Scan for the cell matching the given text and deliver its [X, Y] coordinate at center. 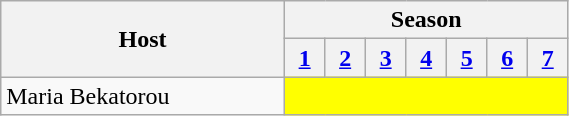
2 [345, 58]
1 [304, 58]
Season [426, 20]
Maria Bekatorou [143, 96]
7 [548, 58]
6 [507, 58]
5 [466, 58]
3 [385, 58]
Host [143, 39]
4 [426, 58]
